Detect which cell encompasses the target text, then output its (x, y) center coordinate. 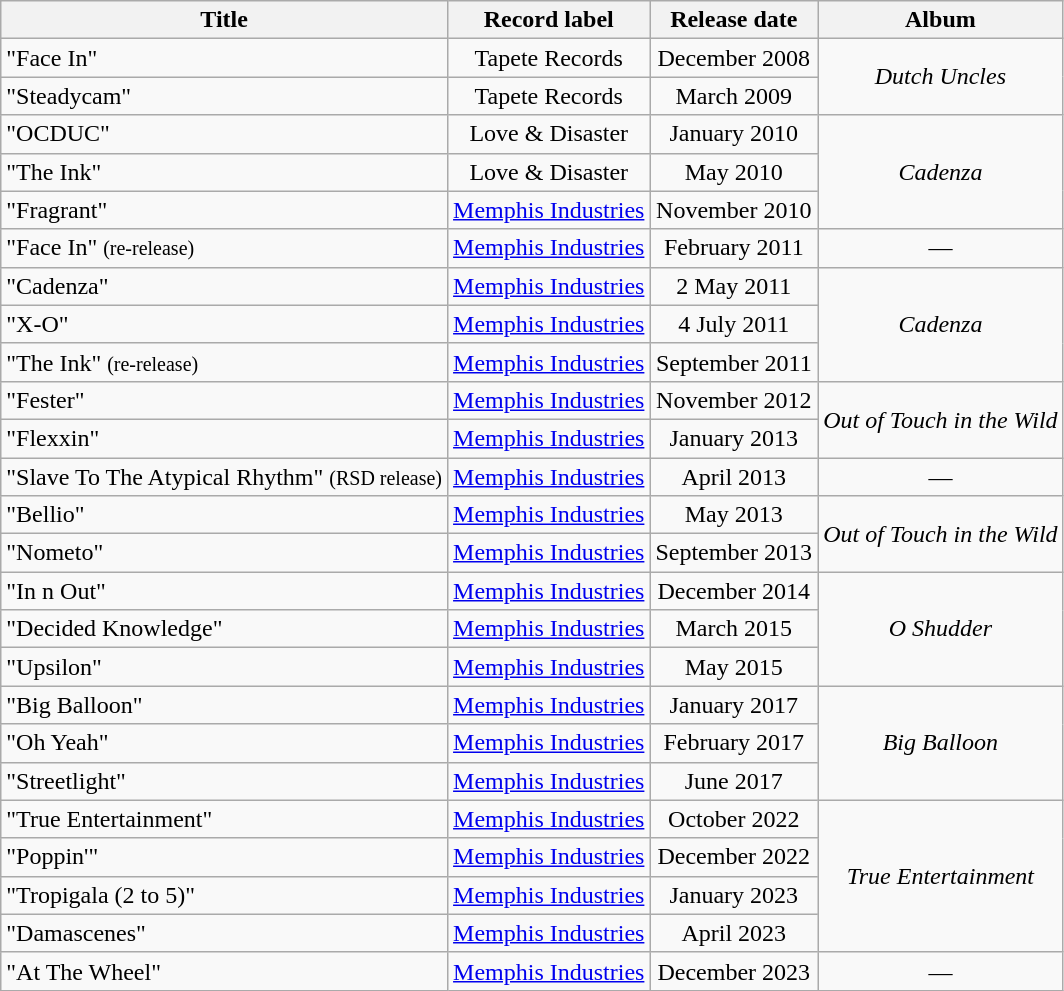
March 2015 (734, 629)
"Decided Knowledge" (224, 629)
2 May 2011 (734, 286)
"Slave To The Atypical Rhythm" (RSD release) (224, 477)
Dutch Uncles (941, 77)
"Big Balloon" (224, 705)
"X-O" (224, 324)
October 2022 (734, 819)
Record label (549, 20)
March 2009 (734, 96)
"Steadycam" (224, 96)
January 2017 (734, 705)
"True Entertainment" (224, 819)
"The Ink" (re-release) (224, 362)
"Bellio" (224, 515)
January 2023 (734, 895)
December 2023 (734, 971)
June 2017 (734, 781)
"OCDUC" (224, 134)
February 2017 (734, 743)
"Face In" (224, 58)
"Damascenes" (224, 933)
True Entertainment (941, 876)
Title (224, 20)
January 2010 (734, 134)
December 2014 (734, 591)
May 2010 (734, 172)
"Fester" (224, 400)
Release date (734, 20)
"Fragrant" (224, 210)
Album (941, 20)
"Cadenza" (224, 286)
"Upsilon" (224, 667)
"Poppin'" (224, 857)
4 July 2011 (734, 324)
"Streetlight" (224, 781)
O Shudder (941, 629)
May 2013 (734, 515)
April 2023 (734, 933)
November 2012 (734, 400)
April 2013 (734, 477)
September 2013 (734, 553)
September 2011 (734, 362)
"Nometo" (224, 553)
"Tropigala (2 to 5)" (224, 895)
November 2010 (734, 210)
May 2015 (734, 667)
February 2011 (734, 248)
"Face In" (re-release) (224, 248)
"The Ink" (224, 172)
"At The Wheel" (224, 971)
"Flexxin" (224, 438)
"Oh Yeah" (224, 743)
Big Balloon (941, 743)
January 2013 (734, 438)
December 2022 (734, 857)
December 2008 (734, 58)
"In n Out" (224, 591)
